Locate the cell with the specified text and output its (X, Y) center coordinate. 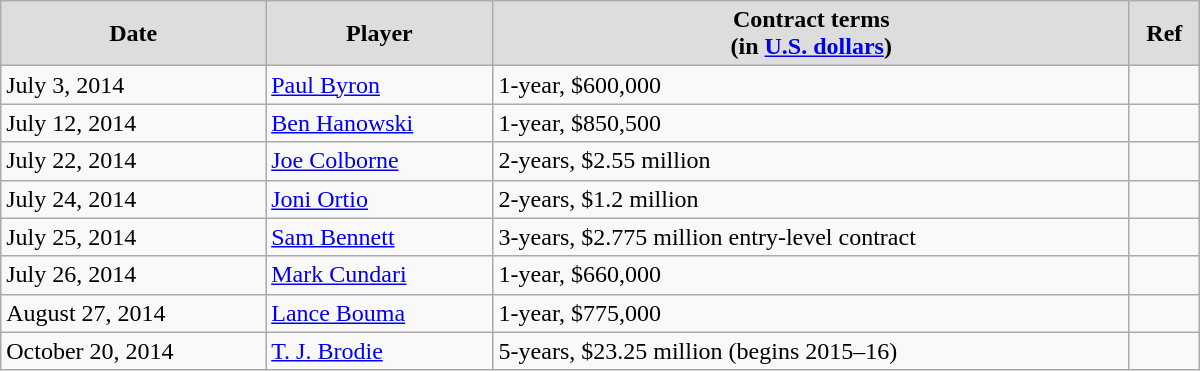
July 24, 2014 (134, 199)
August 27, 2014 (134, 313)
July 3, 2014 (134, 85)
2-years, $1.2 million (811, 199)
T. J. Brodie (380, 351)
Contract terms(in U.S. dollars) (811, 34)
Lance Bouma (380, 313)
Joe Colborne (380, 161)
October 20, 2014 (134, 351)
5-years, $23.25 million (begins 2015–16) (811, 351)
Ref (1164, 34)
1-year, $775,000 (811, 313)
1-year, $850,500 (811, 123)
July 26, 2014 (134, 275)
Player (380, 34)
2-years, $2.55 million (811, 161)
3-years, $2.775 million entry-level contract (811, 237)
1-year, $660,000 (811, 275)
July 25, 2014 (134, 237)
Paul Byron (380, 85)
Sam Bennett (380, 237)
Joni Ortio (380, 199)
Mark Cundari (380, 275)
July 12, 2014 (134, 123)
July 22, 2014 (134, 161)
Ben Hanowski (380, 123)
1-year, $600,000 (811, 85)
Date (134, 34)
